From the cell containing the given text, extract its center point as (x, y) coordinate. 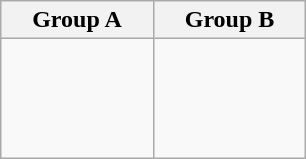
Group B (230, 20)
Group A (78, 20)
